Find where the given text appears and provide that cell's center as [X, Y] coordinate. 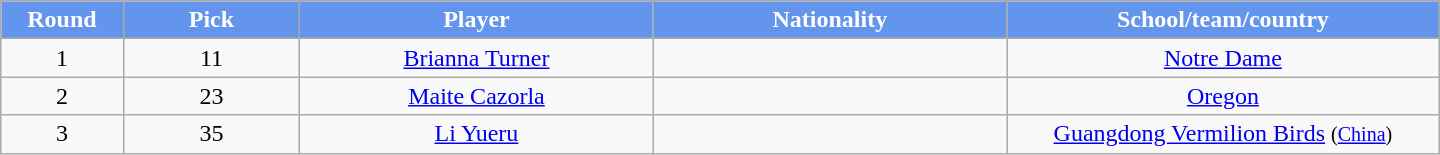
Round [62, 20]
Maite Cazorla [476, 96]
1 [62, 58]
Notre Dame [1224, 58]
Nationality [830, 20]
11 [212, 58]
3 [62, 134]
Li Yueru [476, 134]
Player [476, 20]
Guangdong Vermilion Birds (China) [1224, 134]
Oregon [1224, 96]
Pick [212, 20]
School/team/country [1224, 20]
35 [212, 134]
23 [212, 96]
Brianna Turner [476, 58]
2 [62, 96]
